Detect which cell encompasses the target text, then output its (x, y) center coordinate. 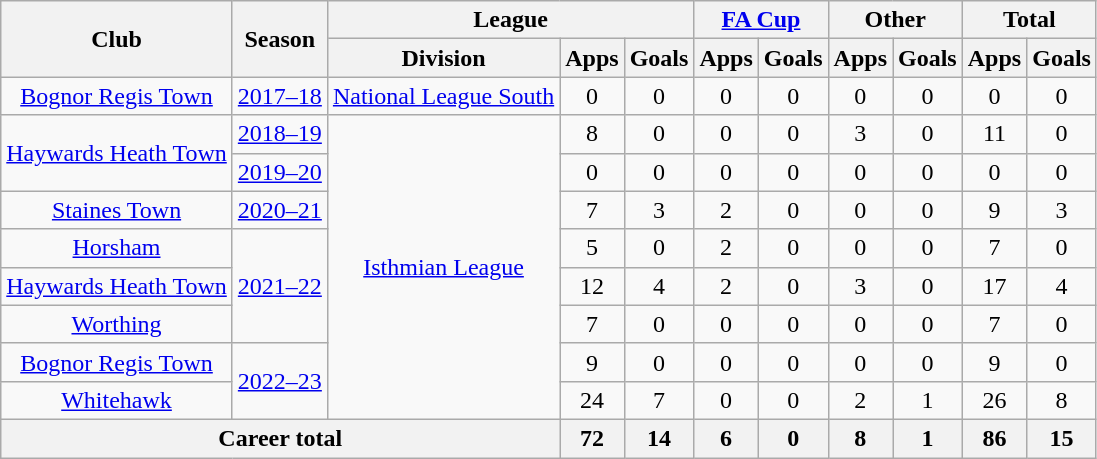
2017–18 (280, 96)
2022–23 (280, 381)
24 (592, 400)
11 (994, 134)
2020–21 (280, 210)
Season (280, 39)
Total (1029, 20)
Staines Town (117, 210)
League (510, 20)
Other (895, 20)
2019–20 (280, 172)
Division (443, 58)
12 (592, 286)
17 (994, 286)
26 (994, 400)
Isthmian League (443, 267)
2018–19 (280, 134)
72 (592, 438)
14 (659, 438)
6 (726, 438)
FA Cup (761, 20)
2021–22 (280, 286)
15 (1062, 438)
National League South (443, 96)
Horsham (117, 248)
5 (592, 248)
86 (994, 438)
Worthing (117, 324)
Whitehawk (117, 400)
Club (117, 39)
Career total (280, 438)
